Scan for the cell matching the given text and deliver its (X, Y) coordinate at center. 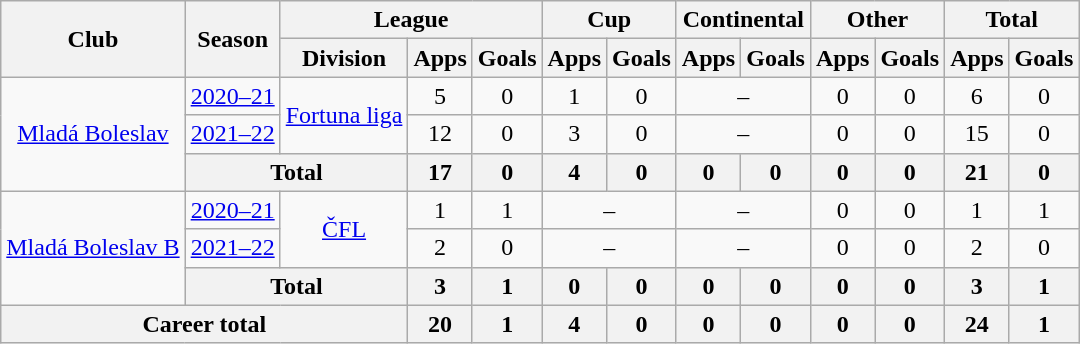
15 (977, 134)
Season (232, 39)
Club (93, 39)
21 (977, 172)
Mladá Boleslav B (93, 248)
20 (440, 324)
Cup (609, 20)
Mladá Boleslav (93, 134)
24 (977, 324)
Division (344, 58)
Other (877, 20)
ČFL (344, 229)
League (411, 20)
5 (440, 96)
6 (977, 96)
17 (440, 172)
Fortuna liga (344, 115)
Continental (743, 20)
Career total (204, 324)
12 (440, 134)
